Return (x, y) of the center of cell containing provided text 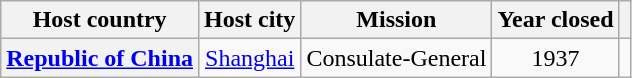
Year closed (556, 20)
Shanghai (250, 58)
Mission (396, 20)
1937 (556, 58)
Consulate-General (396, 58)
Republic of China (100, 58)
Host country (100, 20)
Host city (250, 20)
